Return (x, y) of the center of cell containing provided text 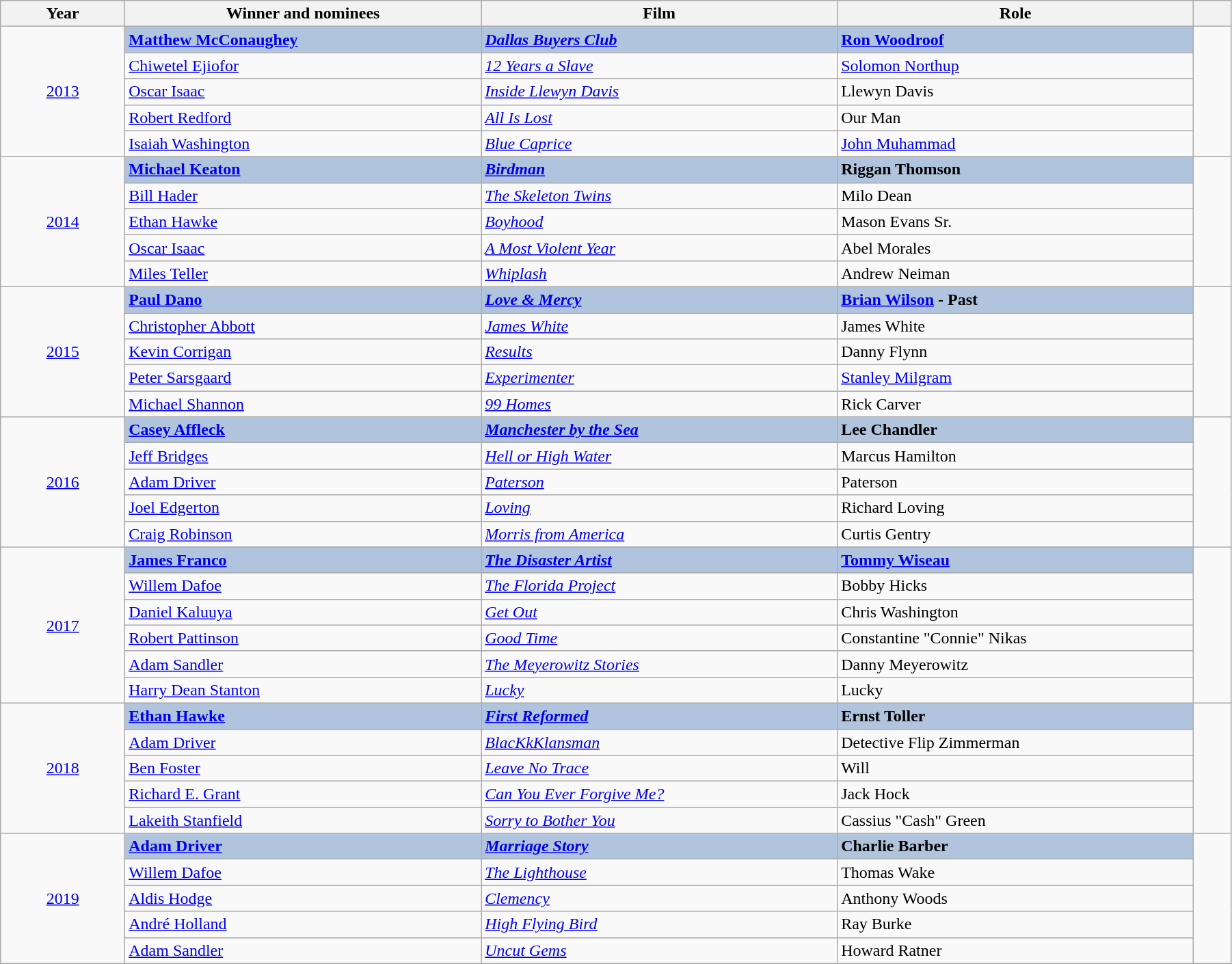
Constantine "Connie" Nikas (1016, 638)
The Lighthouse (659, 872)
Jack Hock (1016, 794)
James Franco (304, 560)
Mason Evans Sr. (1016, 222)
Ron Woodroof (1016, 40)
2014 (63, 222)
Aldis Hodge (304, 898)
Stanley Milgram (1016, 378)
Anthony Woods (1016, 898)
Danny Meyerowitz (1016, 664)
Craig Robinson (304, 534)
Solomon Northup (1016, 66)
A Most Violent Year (659, 247)
Rick Carver (1016, 404)
Casey Affleck (304, 430)
Michael Keaton (304, 170)
Richard Loving (1016, 508)
Joel Edgerton (304, 508)
Ben Foster (304, 768)
Manchester by the Sea (659, 430)
Isaiah Washington (304, 144)
2015 (63, 351)
Riggan Thomson (1016, 170)
Jeff Bridges (304, 456)
Detective Flip Zimmerman (1016, 742)
Dallas Buyers Club (659, 40)
Clemency (659, 898)
Harry Dean Stanton (304, 690)
Bill Hader (304, 196)
Ernst Toller (1016, 716)
Robert Pattinson (304, 638)
Chiwetel Ejiofor (304, 66)
Hell or High Water (659, 456)
Michael Shannon (304, 404)
Robert Redford (304, 118)
Good Time (659, 638)
Charlie Barber (1016, 846)
First Reformed (659, 716)
Morris from America (659, 534)
Our Man (1016, 118)
Results (659, 352)
BlacKkKlansman (659, 742)
2019 (63, 898)
High Flying Bird (659, 924)
Chris Washington (1016, 612)
Andrew Neiman (1016, 273)
Lee Chandler (1016, 430)
The Disaster Artist (659, 560)
Cassius "Cash" Green (1016, 820)
All Is Lost (659, 118)
Abel Morales (1016, 247)
André Holland (304, 924)
John Muhammad (1016, 144)
2017 (63, 625)
Winner and nominees (304, 14)
Daniel Kaluuya (304, 612)
Love & Mercy (659, 299)
Milo Dean (1016, 196)
Richard E. Grant (304, 794)
Get Out (659, 612)
12 Years a Slave (659, 66)
Loving (659, 508)
Blue Caprice (659, 144)
Ray Burke (1016, 924)
Danny Flynn (1016, 352)
Howard Ratner (1016, 950)
Will (1016, 768)
Kevin Corrigan (304, 352)
Thomas Wake (1016, 872)
Paul Dano (304, 299)
Experimenter (659, 378)
The Meyerowitz Stories (659, 664)
Miles Teller (304, 273)
Uncut Gems (659, 950)
Whiplash (659, 273)
2013 (63, 92)
99 Homes (659, 404)
Year (63, 14)
Christopher Abbott (304, 326)
Sorry to Bother You (659, 820)
Peter Sarsgaard (304, 378)
The Florida Project (659, 586)
The Skeleton Twins (659, 196)
Brian Wilson - Past (1016, 299)
Curtis Gentry (1016, 534)
Bobby Hicks (1016, 586)
Role (1016, 14)
2018 (63, 768)
Leave No Trace (659, 768)
Llewyn Davis (1016, 92)
Tommy Wiseau (1016, 560)
2016 (63, 482)
Can You Ever Forgive Me? (659, 794)
Matthew McConaughey (304, 40)
Lakeith Stanfield (304, 820)
Marriage Story (659, 846)
Inside Llewyn Davis (659, 92)
Marcus Hamilton (1016, 456)
Film (659, 14)
Birdman (659, 170)
Boyhood (659, 222)
